Pinpoint the cell where the given text exists, returning its (x, y) midpoint coordinate. 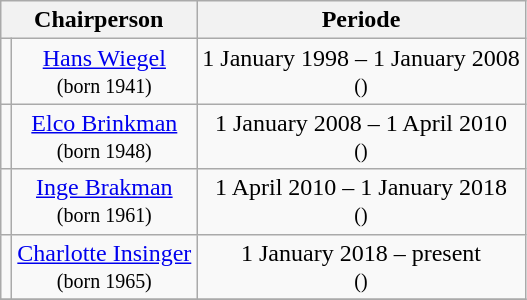
Elco Brinkman (born 1948) (104, 136)
Periode (361, 20)
1 January 2018 – present () (361, 266)
Hans Wiegel (born 1941) (104, 72)
Inge Brakman (born 1961) (104, 202)
1 January 2008 – 1 April 2010 () (361, 136)
Chairperson (99, 20)
1 January 1998 – 1 January 2008 () (361, 72)
1 April 2010 – 1 January 2018 () (361, 202)
Charlotte Insinger (born 1965) (104, 266)
